Extract the (x, y) coordinate from the center of the cell holding the provided text.  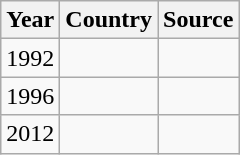
2012 (30, 134)
Source (198, 20)
1996 (30, 96)
1992 (30, 58)
Country (109, 20)
Year (30, 20)
